Output the [x, y] coordinate of the center of the cell containing the given text.  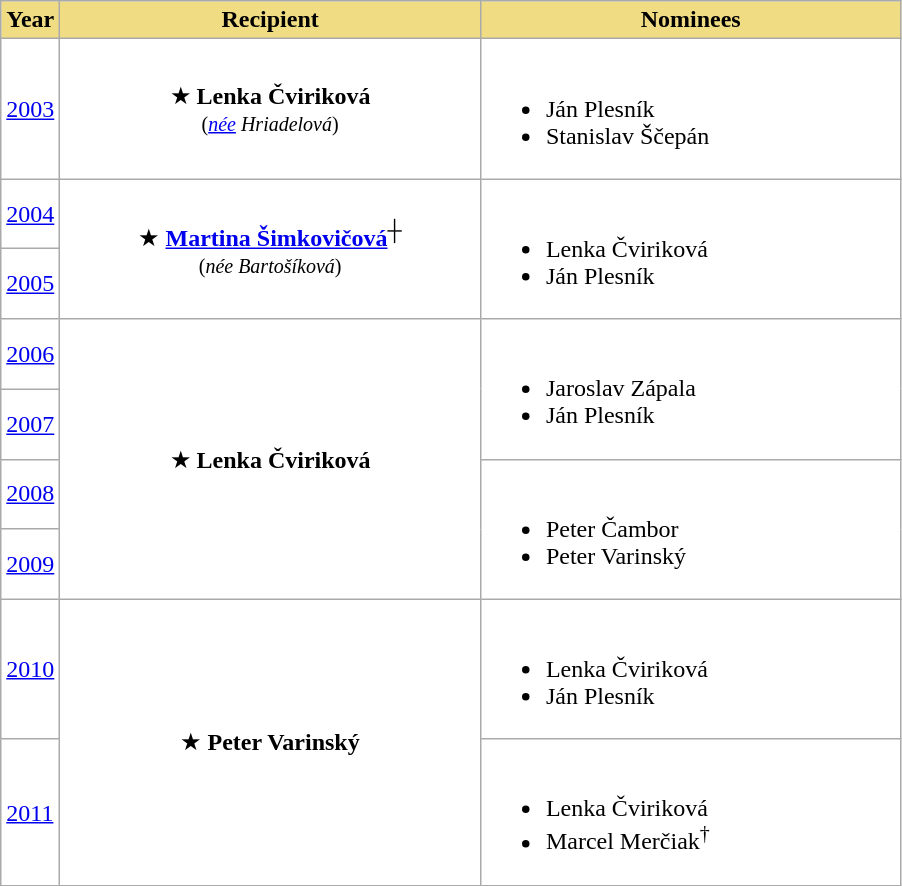
2008 [30, 494]
2011 [30, 812]
Jaroslav ZápalaJán Plesník [690, 389]
2003 [30, 109]
2010 [30, 669]
2005 [30, 284]
Recipient [270, 20]
Nominees [690, 20]
Peter ČamborPeter Varinský [690, 529]
★ Lenka Čviriková (née Hriadelová) [270, 109]
★ Martina Šimkovičová┼ (née Bartošíková) [270, 249]
2006 [30, 354]
★ Peter Varinský [270, 742]
2007 [30, 424]
Lenka ČvirikováMarcel Merčiak† [690, 812]
Ján PlesníkStanislav Ščepán [690, 109]
2009 [30, 564]
Year [30, 20]
2004 [30, 214]
★ Lenka Čviriková [270, 459]
